Scan for the cell matching the given text and deliver its [X, Y] coordinate at center. 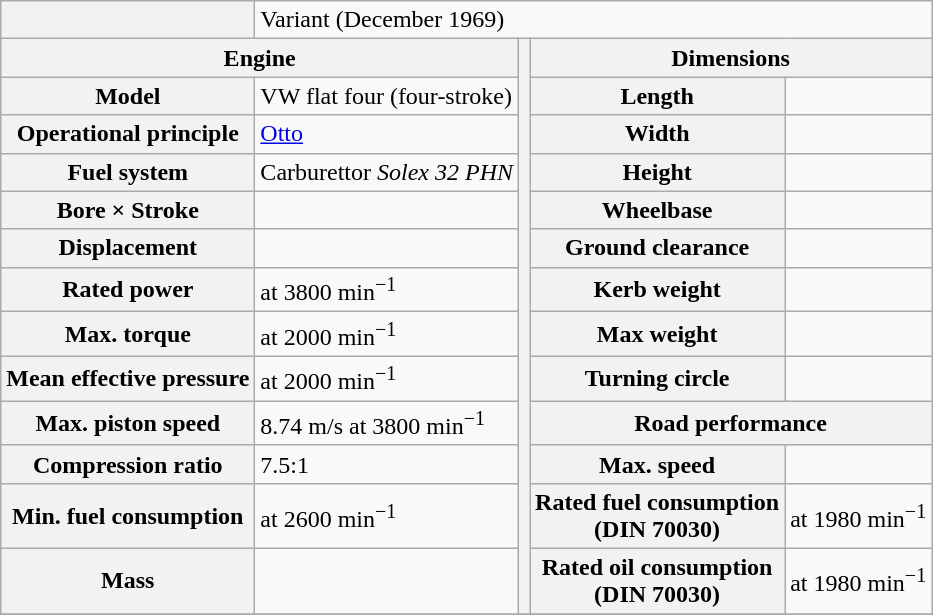
Rated power [128, 290]
Engine [260, 58]
Height [658, 172]
Min. fuel consumption [128, 516]
Max. speed [658, 464]
VW flat four (four-stroke) [387, 96]
Carburettor Solex 32 PHN [387, 172]
Fuel system [128, 172]
Bore × Stroke [128, 210]
Road performance [731, 424]
Max weight [658, 334]
Ground clearance [658, 248]
Kerb weight [658, 290]
Length [658, 96]
Compression ratio [128, 464]
at 2600 min−1 [387, 516]
Width [658, 134]
Mass [128, 582]
at 3800 min−1 [387, 290]
Displacement [128, 248]
Operational principle [128, 134]
Rated fuel consumption(DIN 70030) [658, 516]
Wheelbase [658, 210]
Rated oil consumption(DIN 70030) [658, 582]
Dimensions [731, 58]
7.5:1 [387, 464]
Max. torque [128, 334]
Variant (December 1969) [594, 20]
Otto [387, 134]
Model [128, 96]
Turning circle [658, 378]
Mean effective pressure [128, 378]
Max. piston speed [128, 424]
8.74 m/s at 3800 min−1 [387, 424]
